Determine the (X, Y) coordinate at the center of the cell enclosing the given text.  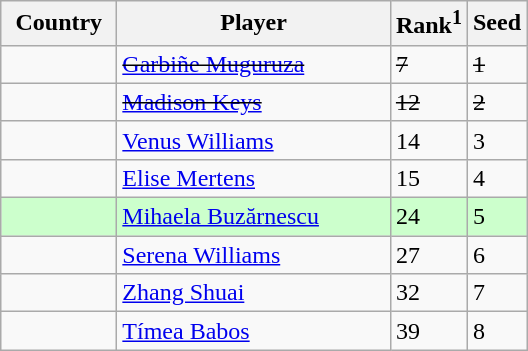
Tímea Babos (254, 331)
24 (428, 217)
5 (496, 217)
Venus Williams (254, 140)
4 (496, 178)
1 (496, 64)
Rank1 (428, 24)
Country (59, 24)
6 (496, 255)
Madison Keys (254, 102)
Mihaela Buzărnescu (254, 217)
Garbiñe Muguruza (254, 64)
3 (496, 140)
Zhang Shuai (254, 293)
Seed (496, 24)
39 (428, 331)
27 (428, 255)
15 (428, 178)
Elise Mertens (254, 178)
32 (428, 293)
8 (496, 331)
14 (428, 140)
Player (254, 24)
Serena Williams (254, 255)
12 (428, 102)
2 (496, 102)
